Determine the [x, y] coordinate at the center of the cell enclosing the given text.  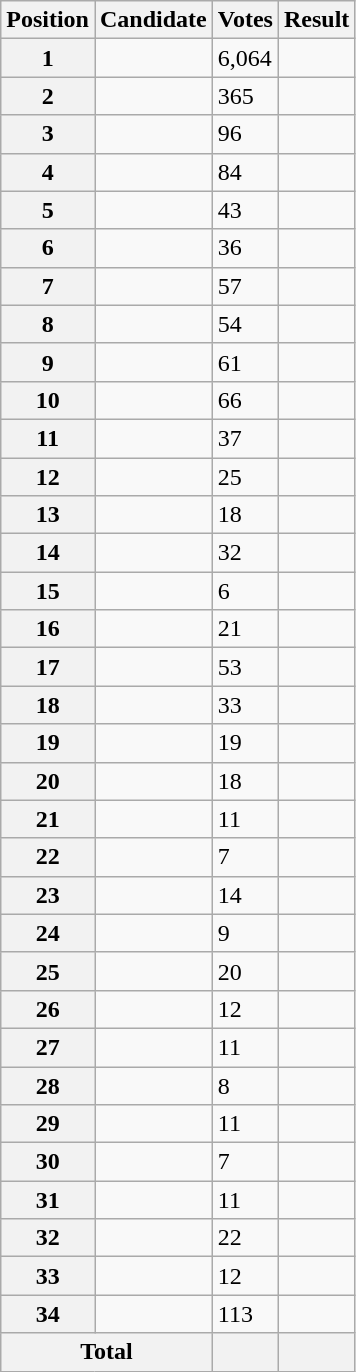
2 [48, 96]
Candidate [153, 20]
43 [245, 210]
84 [245, 172]
Result [316, 20]
Votes [245, 20]
66 [245, 400]
15 [48, 591]
13 [48, 515]
4 [48, 172]
27 [48, 1047]
53 [245, 667]
113 [245, 1314]
28 [48, 1085]
57 [245, 286]
24 [48, 933]
17 [48, 667]
23 [48, 895]
54 [245, 324]
37 [245, 438]
31 [48, 1200]
365 [245, 96]
6,064 [245, 58]
30 [48, 1162]
61 [245, 362]
34 [48, 1314]
26 [48, 1009]
36 [245, 248]
16 [48, 629]
10 [48, 400]
3 [48, 134]
29 [48, 1124]
5 [48, 210]
Position [48, 20]
96 [245, 134]
Total [107, 1352]
1 [48, 58]
